Find where the given text appears and provide that cell's center as [x, y] coordinate. 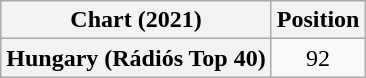
Position [318, 20]
Chart (2021) [136, 20]
Hungary (Rádiós Top 40) [136, 58]
92 [318, 58]
